Find where the given text appears and provide that cell's center as [x, y] coordinate. 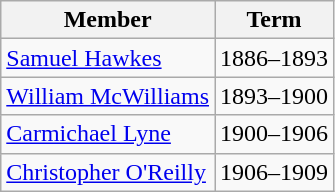
Samuel Hawkes [108, 58]
Term [274, 20]
1886–1893 [274, 58]
1906–1909 [274, 172]
William McWilliams [108, 96]
Christopher O'Reilly [108, 172]
1893–1900 [274, 96]
Carmichael Lyne [108, 134]
1900–1906 [274, 134]
Member [108, 20]
